Extract the (x, y) coordinate from the center of the cell holding the provided text.  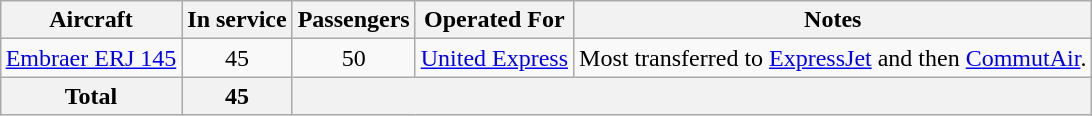
Total (91, 96)
Notes (833, 20)
Aircraft (91, 20)
Most transferred to ExpressJet and then CommutAir. (833, 58)
Operated For (494, 20)
Embraer ERJ 145 (91, 58)
50 (354, 58)
United Express (494, 58)
In service (237, 20)
Passengers (354, 20)
